Extract the [x, y] coordinate from the center of the cell holding the provided text.  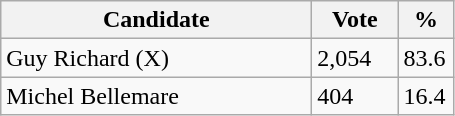
Guy Richard (X) [156, 58]
2,054 [355, 58]
83.6 [426, 58]
% [426, 20]
404 [355, 96]
Vote [355, 20]
Michel Bellemare [156, 96]
Candidate [156, 20]
16.4 [426, 96]
